Scan for the cell matching the given text and deliver its (X, Y) coordinate at center. 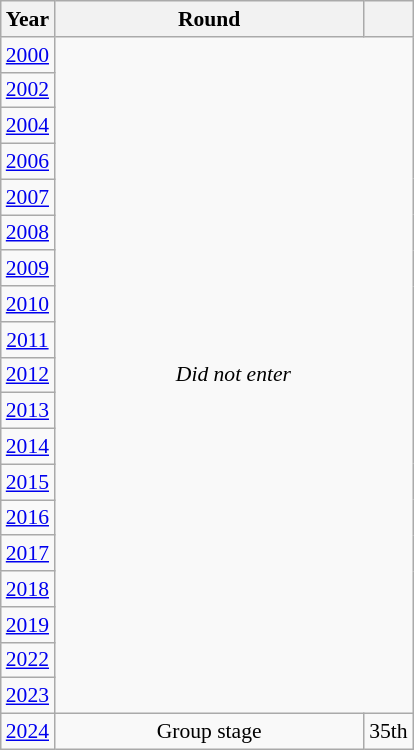
2024 (28, 732)
Did not enter (234, 376)
2009 (28, 269)
35th (388, 732)
2016 (28, 518)
2017 (28, 554)
2010 (28, 304)
2011 (28, 340)
2012 (28, 375)
2019 (28, 625)
2023 (28, 696)
2014 (28, 447)
2007 (28, 197)
2013 (28, 411)
Group stage (209, 732)
2022 (28, 660)
2006 (28, 162)
2004 (28, 126)
2015 (28, 482)
2000 (28, 55)
2008 (28, 233)
2018 (28, 589)
2002 (28, 90)
Year (28, 19)
Round (209, 19)
